Return the (X, Y) coordinate for the center point of the cell that contains the specified text.  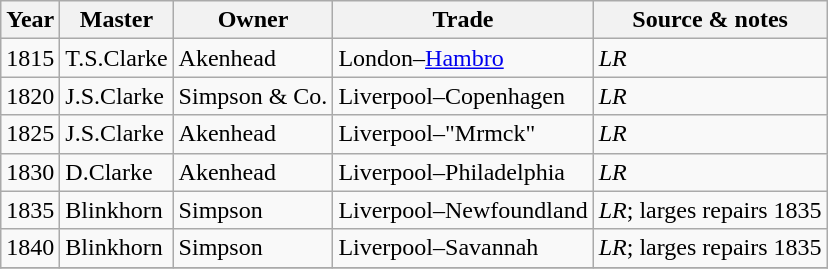
Master (116, 20)
London–Hambro (463, 58)
1825 (30, 134)
Liverpool–Savannah (463, 248)
Trade (463, 20)
Year (30, 20)
1820 (30, 96)
Liverpool–Philadelphia (463, 172)
Liverpool–"Mrmck" (463, 134)
Source & notes (710, 20)
1830 (30, 172)
1840 (30, 248)
D.Clarke (116, 172)
Liverpool–Newfoundland (463, 210)
T.S.Clarke (116, 58)
Simpson & Co. (253, 96)
1835 (30, 210)
1815 (30, 58)
Owner (253, 20)
Liverpool–Copenhagen (463, 96)
